Output the (X, Y) coordinate of the center of the cell containing the given text.  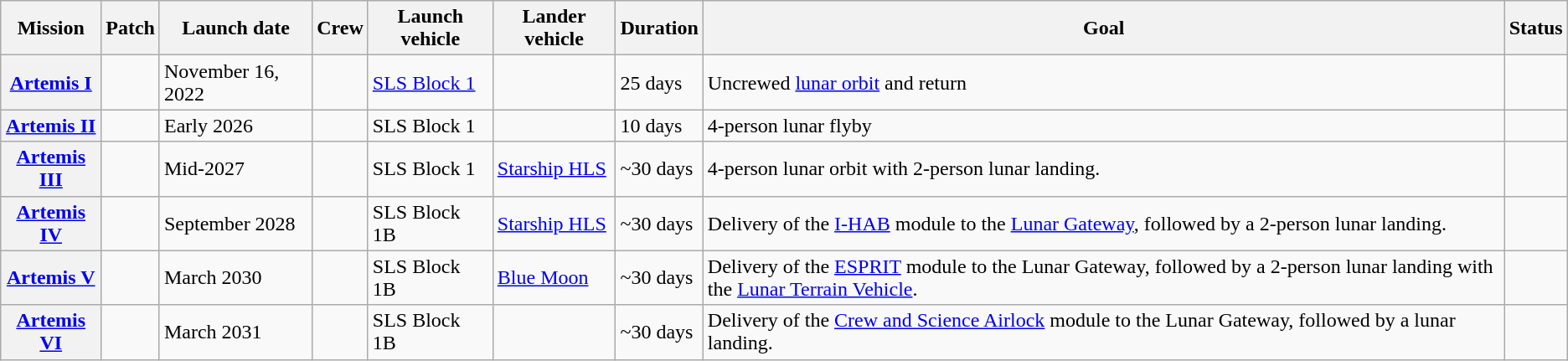
March 2030 (235, 278)
Status (1536, 28)
Early 2026 (235, 126)
Delivery of the ESPRIT module to the Lunar Gateway, followed by a 2-person lunar landing with the Lunar Terrain Vehicle. (1104, 278)
Delivery of the I-HAB module to the Lunar Gateway, followed by a 2-person lunar landing. (1104, 223)
March 2031 (235, 332)
Blue Moon (554, 278)
Goal (1104, 28)
Crew (340, 28)
Mid-2027 (235, 169)
Artemis VI (51, 332)
Uncrewed lunar orbit and return (1104, 82)
Mission (51, 28)
Duration (659, 28)
Delivery of the Crew and Science Airlock module to the Lunar Gateway, followed by a lunar landing. (1104, 332)
Artemis III (51, 169)
September 2028 (235, 223)
4-person lunar flyby (1104, 126)
Artemis IV (51, 223)
4-person lunar orbit with 2-person lunar landing. (1104, 169)
Launch vehicle (431, 28)
Launch date (235, 28)
November 16, 2022 (235, 82)
Lander vehicle (554, 28)
Artemis V (51, 278)
25 days (659, 82)
Artemis II (51, 126)
Patch (131, 28)
Artemis I (51, 82)
10 days (659, 126)
